Identify which cell holds the provided text, then report its (x, y) central coordinate. 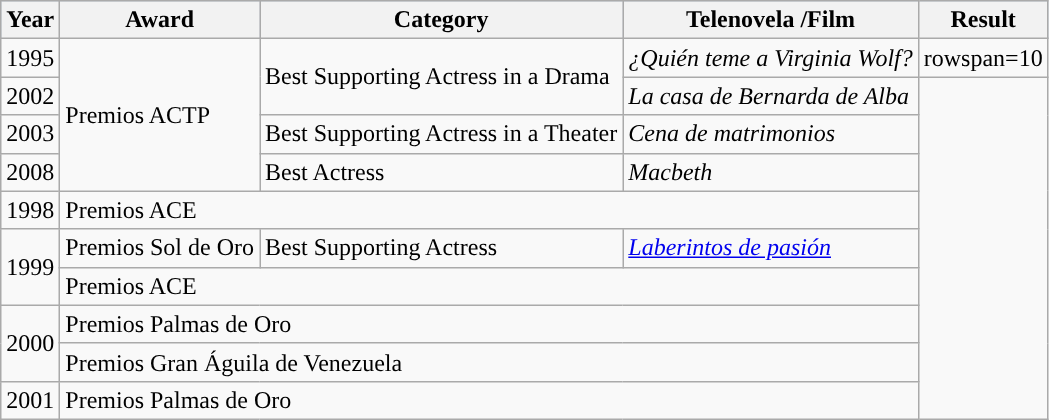
2008 (30, 172)
Best Supporting Actress in a Drama (442, 77)
Premios Sol de Oro (160, 248)
¿Quién teme a Virginia Wolf? (770, 58)
2001 (30, 400)
Premios Gran Águila de Venezuela (489, 362)
Macbeth (770, 172)
2000 (30, 343)
Telenovela /Film (770, 20)
Laberintos de pasión (770, 248)
Best Supporting Actress in a Theater (442, 134)
1998 (30, 210)
1999 (30, 267)
Year (30, 20)
Best Supporting Actress (442, 248)
Best Actress (442, 172)
rowspan=10 (983, 58)
1995 (30, 58)
2003 (30, 134)
Cena de matrimonios (770, 134)
Award (160, 20)
2002 (30, 96)
Result (983, 20)
Premios ACTP (160, 115)
La casa de Bernarda de Alba (770, 96)
Category (442, 20)
